Pinpoint the cell where the given text exists, returning its (x, y) midpoint coordinate. 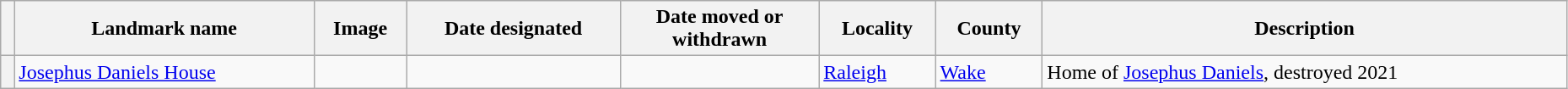
Date designated (514, 29)
Josephus Daniels House (164, 72)
Date moved orwithdrawn (719, 29)
Locality (877, 29)
Landmark name (164, 29)
County (989, 29)
Home of Josephus Daniels, destroyed 2021 (1305, 72)
Image (359, 29)
Wake (989, 72)
Raleigh (877, 72)
Description (1305, 29)
